Detect which cell encompasses the target text, then output its (x, y) center coordinate. 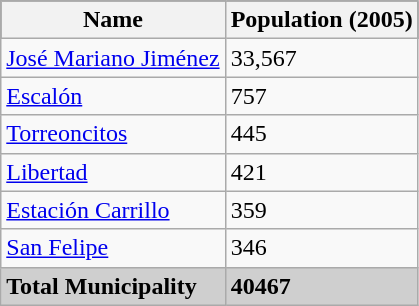
33,567 (322, 58)
359 (322, 210)
445 (322, 134)
José Mariano Jiménez (113, 58)
40467 (322, 286)
Population (2005) (322, 20)
Estación Carrillo (113, 210)
Total Municipality (113, 286)
San Felipe (113, 248)
421 (322, 172)
346 (322, 248)
Torreoncitos (113, 134)
Name (113, 20)
757 (322, 96)
Escalón (113, 96)
Libertad (113, 172)
